Return (x, y) of the center of cell containing provided text 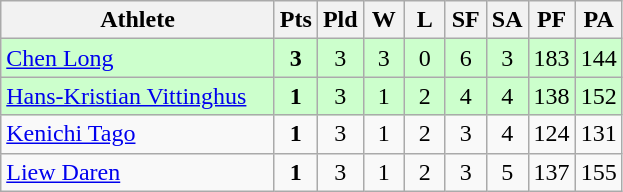
137 (552, 172)
183 (552, 58)
131 (598, 134)
SF (466, 20)
Chen Long (138, 58)
Pts (296, 20)
0 (424, 58)
152 (598, 96)
L (424, 20)
Pld (340, 20)
PF (552, 20)
Athlete (138, 20)
Kenichi Tago (138, 134)
6 (466, 58)
124 (552, 134)
Hans-Kristian Vittinghus (138, 96)
Liew Daren (138, 172)
W (384, 20)
PA (598, 20)
SA (507, 20)
5 (507, 172)
155 (598, 172)
138 (552, 96)
144 (598, 58)
